For the text-containing cell, return its midpoint in (X, Y) coordinate format. 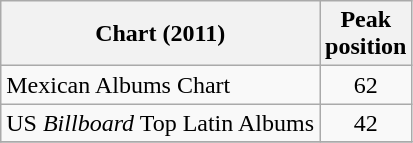
62 (366, 85)
US Billboard Top Latin Albums (160, 123)
Chart (2011) (160, 34)
Mexican Albums Chart (160, 85)
Peakposition (366, 34)
42 (366, 123)
